Find where the given text appears and provide that cell's center as (X, Y) coordinate. 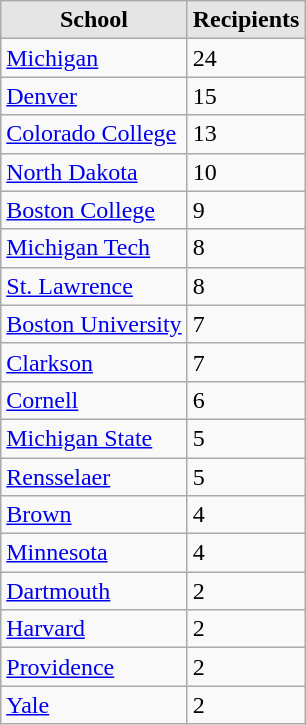
Brown (94, 515)
15 (246, 96)
School (94, 20)
Boston University (94, 324)
Colorado College (94, 134)
St. Lawrence (94, 286)
Michigan Tech (94, 248)
Harvard (94, 629)
Boston College (94, 210)
10 (246, 172)
Dartmouth (94, 591)
Rensselaer (94, 477)
Minnesota (94, 553)
6 (246, 400)
Recipients (246, 20)
Yale (94, 705)
Denver (94, 96)
13 (246, 134)
9 (246, 210)
Providence (94, 667)
Michigan State (94, 438)
24 (246, 58)
Clarkson (94, 362)
North Dakota (94, 172)
Cornell (94, 400)
Michigan (94, 58)
